Identify which cell holds the provided text, then report its [X, Y] central coordinate. 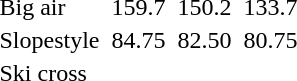
82.50 [204, 40]
84.75 [138, 40]
